Determine the [x, y] coordinate at the center of the cell enclosing the given text.  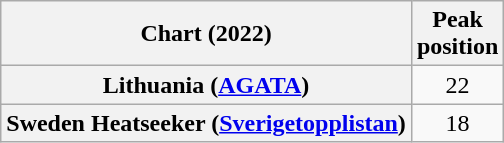
18 [457, 123]
22 [457, 85]
Lithuania (AGATA) [206, 85]
Chart (2022) [206, 34]
Sweden Heatseeker (Sverigetopplistan) [206, 123]
Peakposition [457, 34]
